Pinpoint the cell where the given text exists, returning its [x, y] midpoint coordinate. 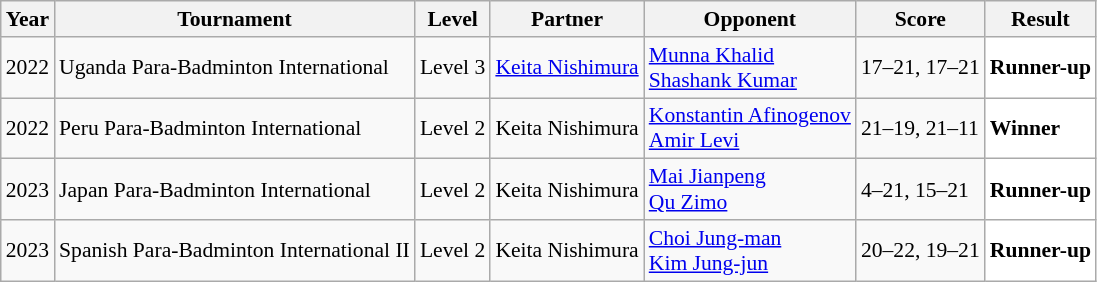
Year [28, 19]
Tournament [234, 19]
Mai Jianpeng Qu Zimo [750, 190]
Uganda Para-Badminton International [234, 68]
Partner [566, 19]
Konstantin Afinogenov Amir Levi [750, 128]
Japan Para-Badminton International [234, 190]
Opponent [750, 19]
Result [1040, 19]
Winner [1040, 128]
Choi Jung-man Kim Jung-jun [750, 250]
Level 3 [452, 68]
4–21, 15–21 [920, 190]
Level [452, 19]
Score [920, 19]
17–21, 17–21 [920, 68]
Spanish Para-Badminton International II [234, 250]
20–22, 19–21 [920, 250]
Peru Para-Badminton International [234, 128]
Munna Khalid Shashank Kumar [750, 68]
21–19, 21–11 [920, 128]
